Pinpoint the cell where the given text exists, returning its (x, y) midpoint coordinate. 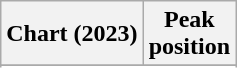
Chart (2023) (72, 34)
Peakposition (189, 34)
